Provide the (X, Y) coordinate of the cell's center where the given text is located.  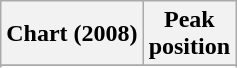
Peak position (189, 34)
Chart (2008) (72, 34)
